Capture the cell that displays the provided text and extract its (x, y) central coordinate. 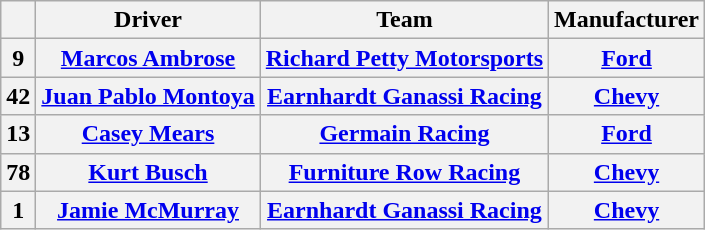
Jamie McMurray (148, 210)
Germain Racing (404, 134)
Casey Mears (148, 134)
9 (18, 58)
Juan Pablo Montoya (148, 96)
78 (18, 172)
42 (18, 96)
Driver (148, 20)
Marcos Ambrose (148, 58)
Richard Petty Motorsports (404, 58)
13 (18, 134)
1 (18, 210)
Team (404, 20)
Furniture Row Racing (404, 172)
Manufacturer (627, 20)
Kurt Busch (148, 172)
